Return the (X, Y) coordinate for the center point of the cell that contains the specified text.  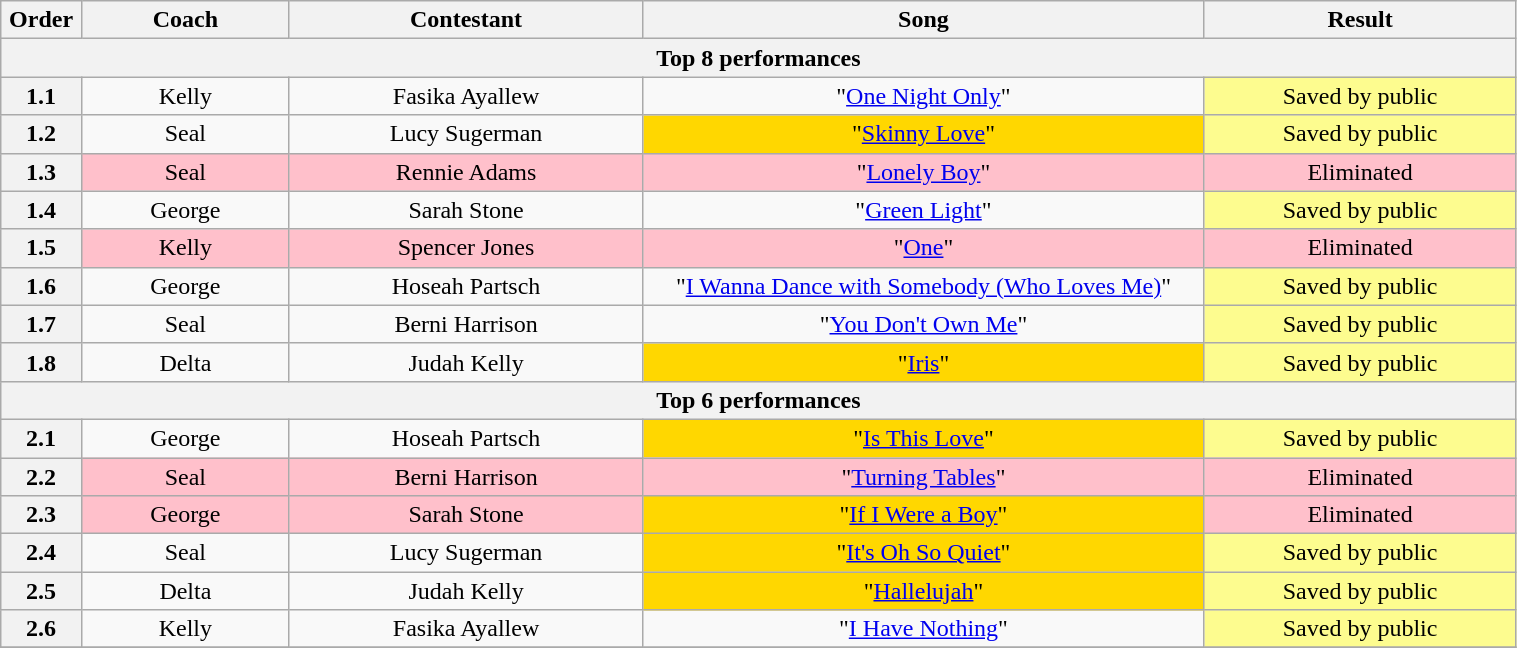
"Lonely Boy" (924, 172)
2.6 (42, 629)
Rennie Adams (466, 172)
Song (924, 20)
"Green Light" (924, 210)
"I Have Nothing" (924, 629)
"Turning Tables" (924, 477)
1.5 (42, 248)
"Hallelujah" (924, 591)
1.2 (42, 134)
Spencer Jones (466, 248)
1.1 (42, 96)
"Iris" (924, 362)
1.8 (42, 362)
2.4 (42, 553)
Top 8 performances (758, 58)
2.3 (42, 515)
1.3 (42, 172)
"One Night Only" (924, 96)
2.5 (42, 591)
Top 6 performances (758, 400)
"I Wanna Dance with Somebody (Who Loves Me)" (924, 286)
2.2 (42, 477)
"If I Were a Boy" (924, 515)
Order (42, 20)
"Is This Love" (924, 438)
1.6 (42, 286)
"It's Oh So Quiet" (924, 553)
Coach (185, 20)
"One" (924, 248)
"Skinny Love" (924, 134)
Contestant (466, 20)
2.1 (42, 438)
1.4 (42, 210)
1.7 (42, 324)
Result (1360, 20)
"You Don't Own Me" (924, 324)
